Scan for the cell matching the given text and deliver its (X, Y) coordinate at center. 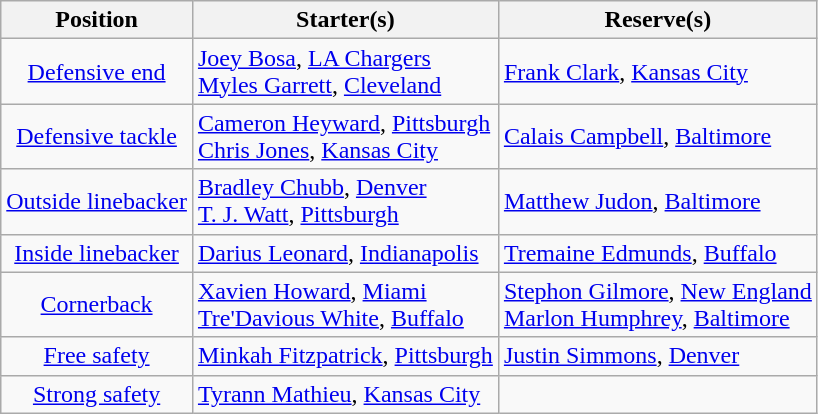
Reserve(s) (658, 20)
Tyrann Mathieu, Kansas City (345, 394)
Frank Clark, Kansas City (658, 72)
Xavien Howard, Miami Tre'Davious White, Buffalo (345, 304)
Strong safety (97, 394)
Tremaine Edmunds, Buffalo (658, 253)
Justin Simmons, Denver (658, 356)
Position (97, 20)
Starter(s) (345, 20)
Stephon Gilmore, New England Marlon Humphrey, Baltimore (658, 304)
Defensive end (97, 72)
Cornerback (97, 304)
Defensive tackle (97, 136)
Outside linebacker (97, 202)
Cameron Heyward, Pittsburgh Chris Jones, Kansas City (345, 136)
Minkah Fitzpatrick, Pittsburgh (345, 356)
Inside linebacker (97, 253)
Matthew Judon, Baltimore (658, 202)
Joey Bosa, LA Chargers Myles Garrett, Cleveland (345, 72)
Darius Leonard, Indianapolis (345, 253)
Free safety (97, 356)
Calais Campbell, Baltimore (658, 136)
Bradley Chubb, Denver T. J. Watt, Pittsburgh (345, 202)
